Return the [x, y] coordinate for the center point of the cell that contains the specified text.  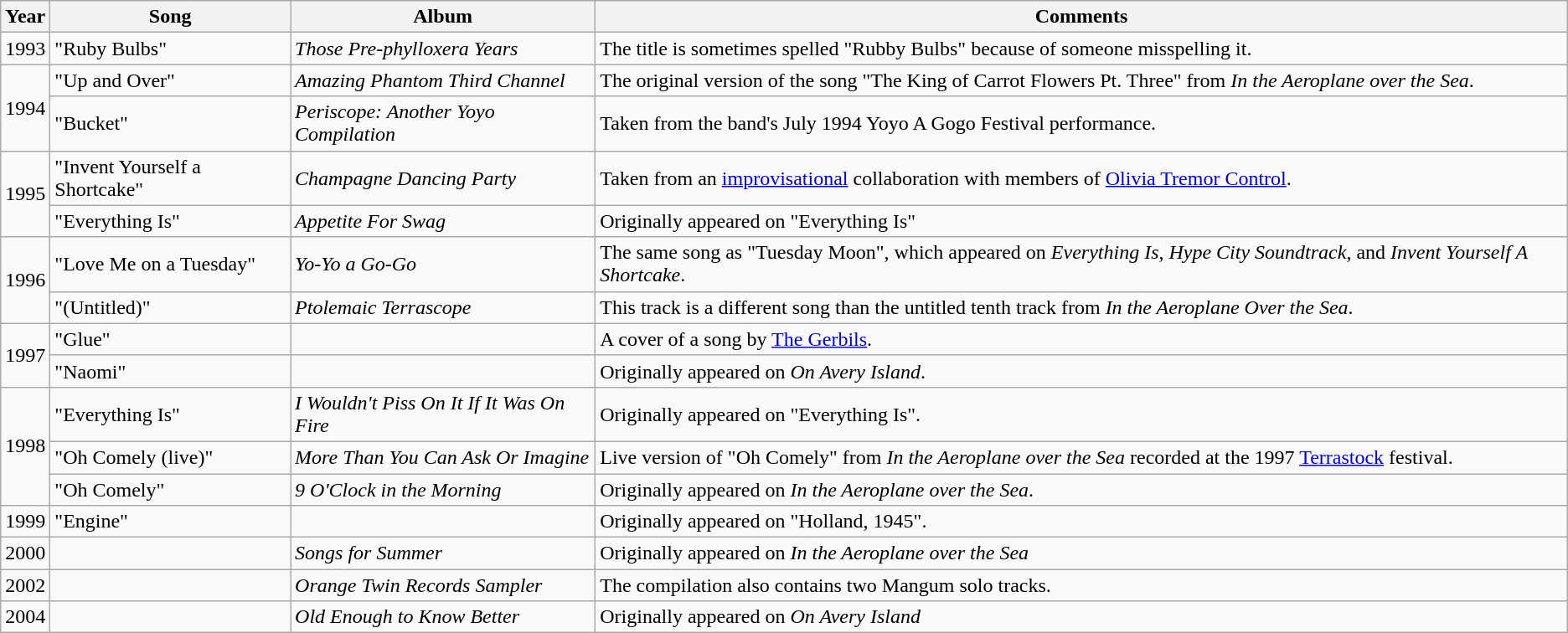
Originally appeared on In the Aeroplane over the Sea. [1082, 490]
A cover of a song by The Gerbils. [1082, 339]
"Engine" [171, 522]
More Than You Can Ask Or Imagine [443, 457]
Song [171, 17]
Year [25, 17]
1993 [25, 49]
The original version of the song "The King of Carrot Flowers Pt. Three" from In the Aeroplane over the Sea. [1082, 80]
Originally appeared on In the Aeroplane over the Sea [1082, 553]
"Naomi" [171, 371]
Taken from the band's July 1994 Yoyo A Gogo Festival performance. [1082, 124]
Originally appeared on On Avery Island. [1082, 371]
"Up and Over" [171, 80]
"Ruby Bulbs" [171, 49]
Yo-Yo a Go-Go [443, 265]
"Glue" [171, 339]
This track is a different song than the untitled tenth track from In the Aeroplane Over the Sea. [1082, 307]
Those Pre-phylloxera Years [443, 49]
Taken from an improvisational collaboration with members of Olivia Tremor Control. [1082, 178]
2002 [25, 585]
Orange Twin Records Sampler [443, 585]
1995 [25, 194]
Live version of "Oh Comely" from In the Aeroplane over the Sea recorded at the 1997 Terrastock festival. [1082, 457]
1996 [25, 280]
1999 [25, 522]
The title is sometimes spelled "Rubby Bulbs" because of someone misspelling it. [1082, 49]
9 O'Clock in the Morning [443, 490]
Appetite For Swag [443, 221]
Songs for Summer [443, 553]
Album [443, 17]
Periscope: Another Yoyo Compilation [443, 124]
Originally appeared on "Everything Is". [1082, 414]
1997 [25, 355]
Amazing Phantom Third Channel [443, 80]
The same song as "Tuesday Moon", which appeared on Everything Is, Hype City Soundtrack, and Invent Yourself A Shortcake. [1082, 265]
"Oh Comely (live)" [171, 457]
"Oh Comely" [171, 490]
"Bucket" [171, 124]
Originally appeared on On Avery Island [1082, 617]
The compilation also contains two Mangum solo tracks. [1082, 585]
1998 [25, 445]
"(Untitled)" [171, 307]
I Wouldn't Piss On It If It Was On Fire [443, 414]
Originally appeared on "Holland, 1945". [1082, 522]
2004 [25, 617]
Comments [1082, 17]
Champagne Dancing Party [443, 178]
2000 [25, 553]
"Invent Yourself a Shortcake" [171, 178]
Originally appeared on "Everything Is" [1082, 221]
1994 [25, 107]
Old Enough to Know Better [443, 617]
"Love Me on a Tuesday" [171, 265]
Ptolemaic Terrascope [443, 307]
